Find where the given text appears and provide that cell's center as [x, y] coordinate. 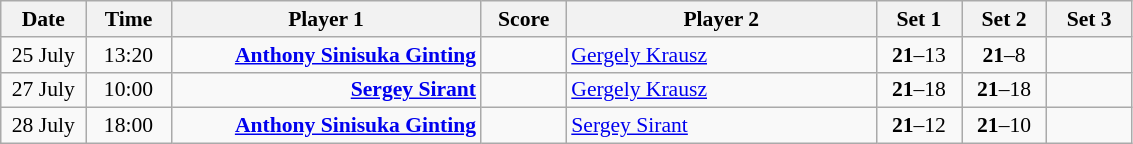
21–12 [918, 126]
Date [44, 19]
28 July [44, 126]
21–10 [1004, 126]
18:00 [128, 126]
21–8 [1004, 55]
Set 2 [1004, 19]
Score [524, 19]
Player 1 [326, 19]
13:20 [128, 55]
10:00 [128, 90]
27 July [44, 90]
Set 3 [1090, 19]
Player 2 [721, 19]
25 July [44, 55]
Time [128, 19]
21–13 [918, 55]
Set 1 [918, 19]
